Pinpoint the cell where the given text exists, returning its [x, y] midpoint coordinate. 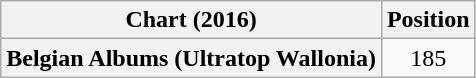
Chart (2016) [192, 20]
185 [428, 58]
Position [428, 20]
Belgian Albums (Ultratop Wallonia) [192, 58]
